Output the [x, y] coordinate of the center of the cell containing the given text.  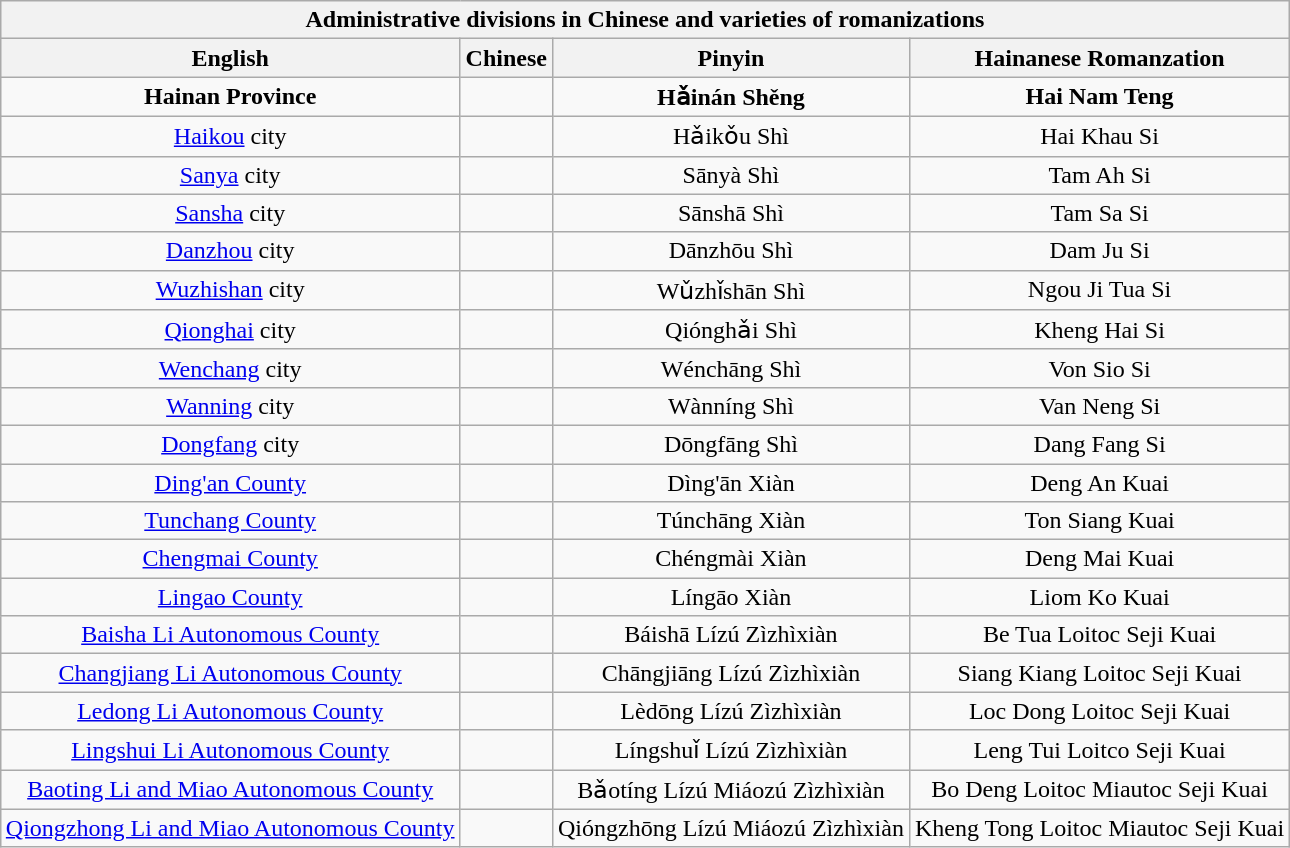
Liom Ko Kuai [1099, 597]
English [230, 58]
Wuzhishan city [230, 290]
Lingshui Li Autonomous County [230, 750]
Von Sio Si [1099, 368]
Dam Ju Si [1099, 251]
Baoting Li and Miao Autonomous County [230, 790]
Wenchang city [230, 368]
Qionghai city [230, 330]
Ton Siang Kuai [1099, 521]
Qiongzhong Li and Miao Autonomous County [230, 828]
Ding'an County [230, 483]
Wànníng Shì [730, 406]
Língāo Xiàn [730, 597]
Pinyin [730, 58]
Van Neng Si [1099, 406]
Sanya city [230, 175]
Hainan Province [230, 97]
Língshuǐ Lízú Zìzhìxiàn [730, 750]
Tam Sa Si [1099, 213]
Leng Tui Loitco Seji Kuai [1099, 750]
Lèdōng Lízú Zìzhìxiàn [730, 711]
Deng Mai Kuai [1099, 559]
Wénchāng Shì [730, 368]
Lingao County [230, 597]
Hǎinán Shěng [730, 97]
Sānyà Shì [730, 175]
Chengmai County [230, 559]
Sansha city [230, 213]
Siang Kiang Loitoc Seji Kuai [1099, 673]
Chéngmài Xiàn [730, 559]
Tunchang County [230, 521]
Tam Ah Si [1099, 175]
Dang Fang Si [1099, 444]
Wǔzhǐshān Shì [730, 290]
Bo Deng Loitoc Miautoc Seji Kuai [1099, 790]
Kheng Tong Loitoc Miautoc Seji Kuai [1099, 828]
Changjiang Li Autonomous County [230, 673]
Sānshā Shì [730, 213]
Haikou city [230, 136]
Dongfang city [230, 444]
Báishā Lízú Zìzhìxiàn [730, 635]
Administrative divisions in Chinese and varieties of romanizations [644, 20]
Dānzhōu Shì [730, 251]
Wanning city [230, 406]
Ledong Li Autonomous County [230, 711]
Kheng Hai Si [1099, 330]
Baisha Li Autonomous County [230, 635]
Loc Dong Loitoc Seji Kuai [1099, 711]
Be Tua Loitoc Seji Kuai [1099, 635]
Bǎotíng Lízú Miáozú Zìzhìxiàn [730, 790]
Chāngjiāng Lízú Zìzhìxiàn [730, 673]
Ngou Ji Tua Si [1099, 290]
Dōngfāng Shì [730, 444]
Hai Khau Si [1099, 136]
Hainanese Romanzation [1099, 58]
Hai Nam Teng [1099, 97]
Danzhou city [230, 251]
Chinese [506, 58]
Qiónghǎi Shì [730, 330]
Túnchāng Xiàn [730, 521]
Qióngzhōng Lízú Miáozú Zìzhìxiàn [730, 828]
Hǎikǒu Shì [730, 136]
Dìng'ān Xiàn [730, 483]
Deng An Kuai [1099, 483]
